Return the [X, Y] coordinate for the center point of the cell that contains the specified text.  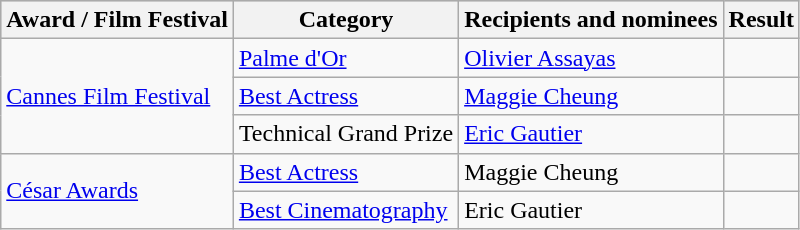
Olivier Assayas [591, 58]
Result [761, 20]
Category [346, 20]
Cannes Film Festival [118, 96]
Palme d'Or [346, 58]
César Awards [118, 191]
Award / Film Festival [118, 20]
Best Cinematography [346, 210]
Recipients and nominees [591, 20]
Technical Grand Prize [346, 134]
